Identify which cell holds the provided text, then report its (X, Y) central coordinate. 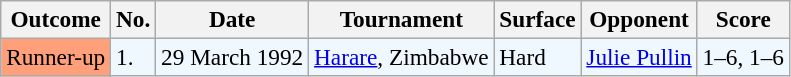
Date (232, 19)
Tournament (402, 19)
Hard (538, 57)
1. (134, 57)
Outcome (56, 19)
Runner-up (56, 57)
No. (134, 19)
Surface (538, 19)
Harare, Zimbabwe (402, 57)
Opponent (639, 19)
Julie Pullin (639, 57)
29 March 1992 (232, 57)
1–6, 1–6 (743, 57)
Score (743, 19)
